Output the [X, Y] coordinate of the center of the cell containing the given text.  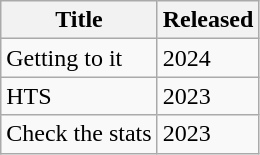
Title [79, 20]
Check the stats [79, 134]
2024 [208, 58]
Getting to it [79, 58]
HTS [79, 96]
Released [208, 20]
